Provide the (x, y) coordinate of the cell's center where the given text is located.  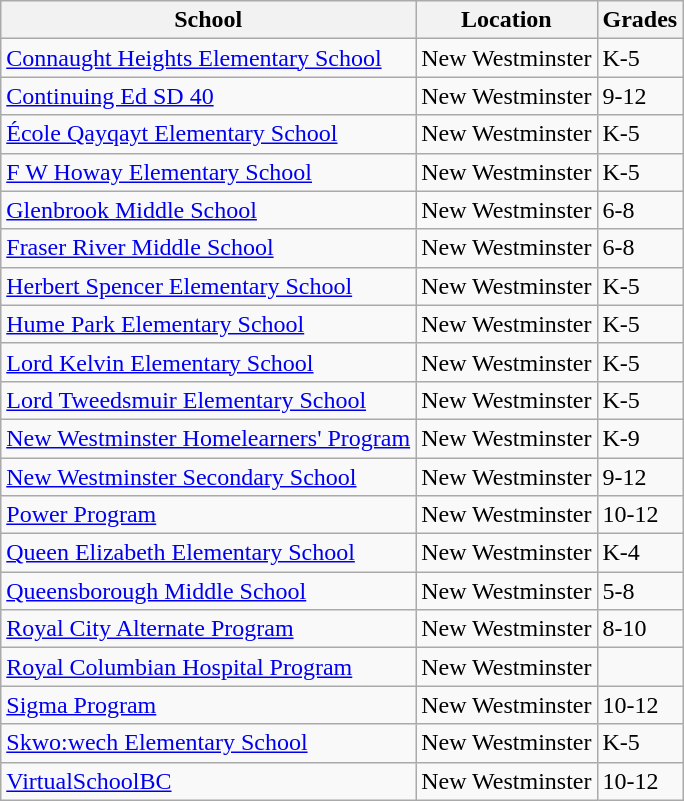
Grades (640, 20)
Hume Park Elementary School (208, 324)
School (208, 20)
New Westminster Secondary School (208, 477)
Location (506, 20)
8-10 (640, 629)
VirtualSchoolBC (208, 781)
Connaught Heights Elementary School (208, 58)
Power Program (208, 515)
K-9 (640, 438)
Herbert Spencer Elementary School (208, 286)
5-8 (640, 591)
Sigma Program (208, 705)
Lord Tweedsmuir Elementary School (208, 400)
K-4 (640, 553)
Fraser River Middle School (208, 248)
Glenbrook Middle School (208, 210)
Royal Columbian Hospital Program (208, 667)
New Westminster Homelearners' Program (208, 438)
Continuing Ed SD 40 (208, 96)
Queen Elizabeth Elementary School (208, 553)
F W Howay Elementary School (208, 172)
Royal City Alternate Program (208, 629)
École Qayqayt Elementary School (208, 134)
Queensborough Middle School (208, 591)
Lord Kelvin Elementary School (208, 362)
Skwo:wech Elementary School (208, 743)
